Detect which cell encompasses the target text, then output its (x, y) center coordinate. 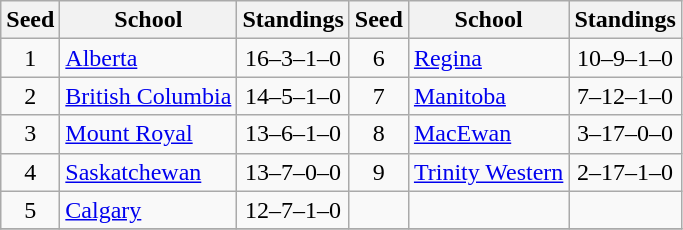
4 (30, 172)
Alberta (148, 58)
3 (30, 134)
14–5–1–0 (293, 96)
9 (378, 172)
12–7–1–0 (293, 210)
6 (378, 58)
Manitoba (488, 96)
Saskatchewan (148, 172)
Regina (488, 58)
13–7–0–0 (293, 172)
2–17–1–0 (625, 172)
1 (30, 58)
7–12–1–0 (625, 96)
Mount Royal (148, 134)
13–6–1–0 (293, 134)
Trinity Western (488, 172)
MacEwan (488, 134)
8 (378, 134)
2 (30, 96)
Calgary (148, 210)
3–17–0–0 (625, 134)
10–9–1–0 (625, 58)
7 (378, 96)
British Columbia (148, 96)
5 (30, 210)
16–3–1–0 (293, 58)
